Return (X, Y) of the center of cell containing provided text 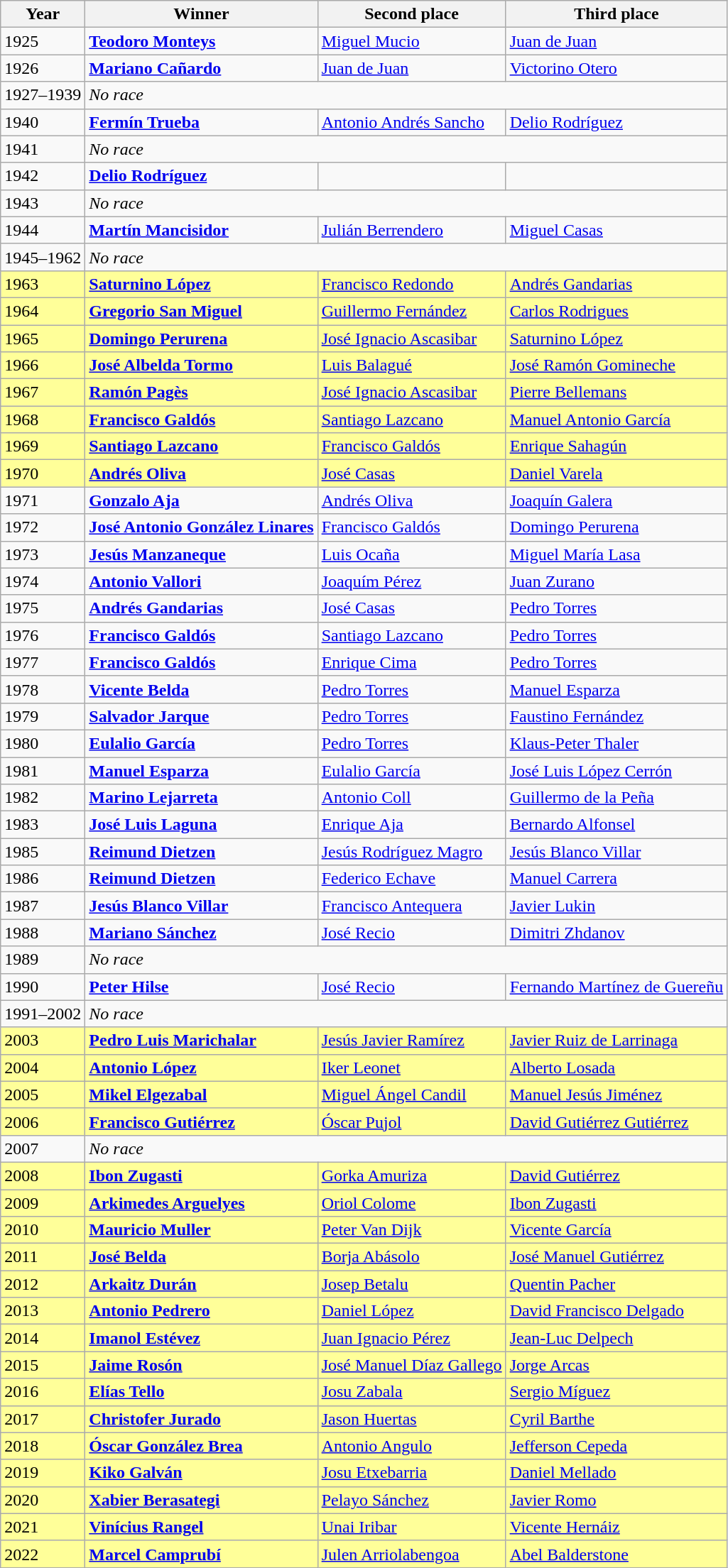
Mikel Elgezabal (202, 1095)
Marcel Camprubí (202, 1554)
1990 (43, 987)
Klaus-Peter Thaler (616, 743)
Mauricio Muller (202, 1230)
Jaime Rosón (202, 1365)
2004 (43, 1068)
Javier Romo (616, 1500)
Sergio Míguez (616, 1392)
David Francisco Delgado (616, 1311)
Kiko Galván (202, 1473)
Martín Mancisidor (202, 230)
Vinícius Rangel (202, 1527)
1987 (43, 906)
Julen Arriolabengoa (412, 1554)
Josu Etxebarria (412, 1473)
2017 (43, 1419)
Fermín Trueba (202, 122)
Joaquím Pérez (412, 581)
Pedro Luis Marichalar (202, 1041)
1974 (43, 581)
Jorge Arcas (616, 1365)
Juan Ignacio Pérez (412, 1338)
1991–2002 (43, 1014)
Gonzalo Aja (202, 500)
2005 (43, 1095)
Winner (202, 14)
Unai Iribar (412, 1527)
1971 (43, 500)
2012 (43, 1284)
Óscar Pujol (412, 1122)
2019 (43, 1473)
David Gutiérrez (616, 1175)
1980 (43, 743)
1964 (43, 311)
2006 (43, 1122)
2003 (43, 1041)
1981 (43, 770)
Antonio Vallori (202, 581)
Antonio Andrés Sancho (412, 122)
José Luis López Cerrón (616, 770)
1969 (43, 446)
Gregorio San Miguel (202, 311)
José Antonio González Linares (202, 527)
Luis Balagué (412, 366)
1925 (43, 41)
2015 (43, 1365)
Victorino Otero (616, 68)
José Luis Laguna (202, 825)
1986 (43, 879)
José Manuel Gutiérrez (616, 1257)
1972 (43, 527)
Miguel Ángel Candil (412, 1095)
Javier Ruiz de Larrinaga (616, 1041)
2008 (43, 1175)
Oriol Colome (412, 1203)
1967 (43, 393)
Pelayo Sánchez (412, 1500)
Cyril Barthe (616, 1419)
2014 (43, 1338)
Alberto Losada (616, 1068)
2007 (43, 1148)
2016 (43, 1392)
1945–1962 (43, 257)
Enrique Cima (412, 662)
Jesús Manzaneque (202, 554)
Vicente Belda (202, 689)
Gorka Amuriza (412, 1175)
Iker Leonet (412, 1068)
Year (43, 14)
1989 (43, 960)
1973 (43, 554)
Javier Lukin (616, 906)
Jefferson Cepeda (616, 1446)
1988 (43, 933)
1978 (43, 689)
Daniel López (412, 1311)
Francisco Antequera (412, 906)
Óscar González Brea (202, 1446)
1983 (43, 825)
Luis Ocaña (412, 554)
Manuel Carrera (616, 879)
Manuel Jesús Jiménez (616, 1095)
Mariano Cañardo (202, 68)
2020 (43, 1500)
Daniel Mellado (616, 1473)
2013 (43, 1311)
Juan Zurano (616, 581)
Manuel Antonio García (616, 420)
Salvador Jarque (202, 716)
José Albelda Tormo (202, 366)
Dimitri Zhdanov (616, 933)
1976 (43, 635)
Miguel María Lasa (616, 554)
Faustino Fernández (616, 716)
Pierre Bellemans (616, 393)
Jesús Javier Ramírez (412, 1041)
Joaquín Galera (616, 500)
David Gutiérrez Gutiérrez (616, 1122)
Jason Huertas (412, 1419)
José Ramón Gomineche (616, 366)
Quentin Pacher (616, 1284)
Miguel Casas (616, 230)
1968 (43, 420)
Xabier Berasategi (202, 1500)
Second place (412, 14)
1977 (43, 662)
Antonio Coll (412, 798)
Vicente García (616, 1230)
1926 (43, 68)
Teodoro Monteys (202, 41)
1985 (43, 852)
Arkimedes Arguelyes (202, 1203)
Borja Abásolo (412, 1257)
Arkaitz Durán (202, 1284)
Guillermo Fernández (412, 311)
1975 (43, 608)
1966 (43, 366)
2021 (43, 1527)
Francisco Redondo (412, 284)
Antonio López (202, 1068)
1942 (43, 176)
Guillermo de la Peña (616, 798)
Vicente Hernáiz (616, 1527)
Fernando Martínez de Guereñu (616, 987)
1927–1939 (43, 95)
1982 (43, 798)
1965 (43, 339)
Julián Berrendero (412, 230)
1941 (43, 149)
Peter Hilse (202, 987)
1979 (43, 716)
2018 (43, 1446)
Jesús Rodríguez Magro (412, 852)
Daniel Varela (616, 473)
Imanol Estévez (202, 1338)
Josu Zabala (412, 1392)
Bernardo Alfonsel (616, 825)
Jean-Luc Delpech (616, 1338)
José Belda (202, 1257)
Antonio Pedrero (202, 1311)
Abel Balderstone (616, 1554)
Enrique Aja (412, 825)
Federico Echave (412, 879)
Third place (616, 14)
Mariano Sánchez (202, 933)
Antonio Angulo (412, 1446)
Elías Tello (202, 1392)
Marino Lejarreta (202, 798)
Peter Van Dijk (412, 1230)
José Manuel Díaz Gallego (412, 1365)
Christofer Jurado (202, 1419)
1940 (43, 122)
Ramón Pagès (202, 393)
Enrique Sahagún (616, 446)
Francisco Gutiérrez (202, 1122)
2009 (43, 1203)
1943 (43, 203)
1944 (43, 230)
Carlos Rodrigues (616, 311)
Miguel Mucio (412, 41)
1963 (43, 284)
2022 (43, 1554)
2010 (43, 1230)
2011 (43, 1257)
1970 (43, 473)
Josep Betalu (412, 1284)
